For the text-containing cell, return its midpoint in (X, Y) coordinate format. 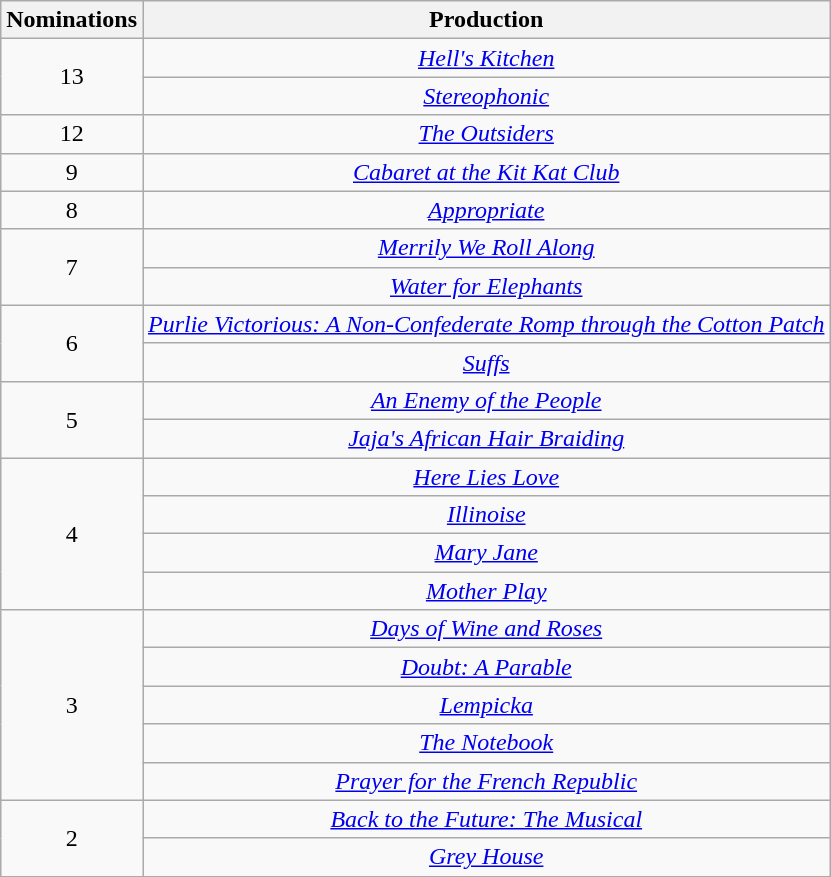
13 (72, 77)
Days of Wine and Roses (486, 629)
6 (72, 343)
Merrily We Roll Along (486, 248)
Doubt: A Parable (486, 667)
Appropriate (486, 210)
An Enemy of the People (486, 400)
Back to the Future: The Musical (486, 819)
The Outsiders (486, 134)
Prayer for the French Republic (486, 781)
Purlie Victorious: A Non-Confederate Romp through the Cotton Patch (486, 324)
Jaja's African Hair Braiding (486, 438)
Cabaret at the Kit Kat Club (486, 172)
4 (72, 534)
Production (486, 20)
2 (72, 838)
Water for Elephants (486, 286)
Mother Play (486, 591)
Stereophonic (486, 96)
Suffs (486, 362)
Grey House (486, 857)
12 (72, 134)
Mary Jane (486, 553)
5 (72, 419)
Illinoise (486, 515)
3 (72, 705)
Here Lies Love (486, 477)
Hell's Kitchen (486, 58)
Nominations (72, 20)
8 (72, 210)
7 (72, 267)
9 (72, 172)
The Notebook (486, 743)
Lempicka (486, 705)
